Output the (x, y) coordinate of the center of the cell containing the given text.  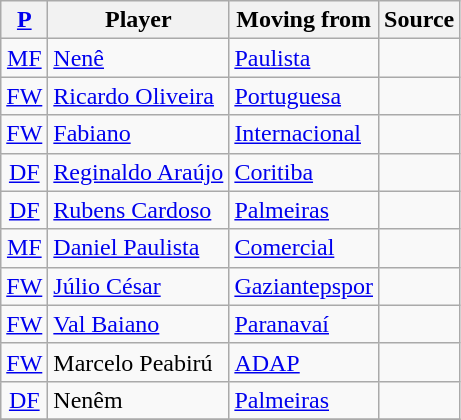
Fabiano (138, 134)
Ricardo Oliveira (138, 96)
Player (138, 20)
Gaziantepspor (304, 286)
Internacional (304, 134)
Portuguesa (304, 96)
P (24, 20)
Reginaldo Araújo (138, 172)
Nenê (138, 58)
Daniel Paulista (138, 248)
Rubens Cardoso (138, 210)
Marcelo Peabirú (138, 362)
Moving from (304, 20)
ADAP (304, 362)
Coritiba (304, 172)
Paranavaí (304, 324)
Comercial (304, 248)
Nenêm (138, 400)
Paulista (304, 58)
Júlio César (138, 286)
Source (420, 20)
Val Baiano (138, 324)
